Pinpoint the cell where the given text exists, returning its [x, y] midpoint coordinate. 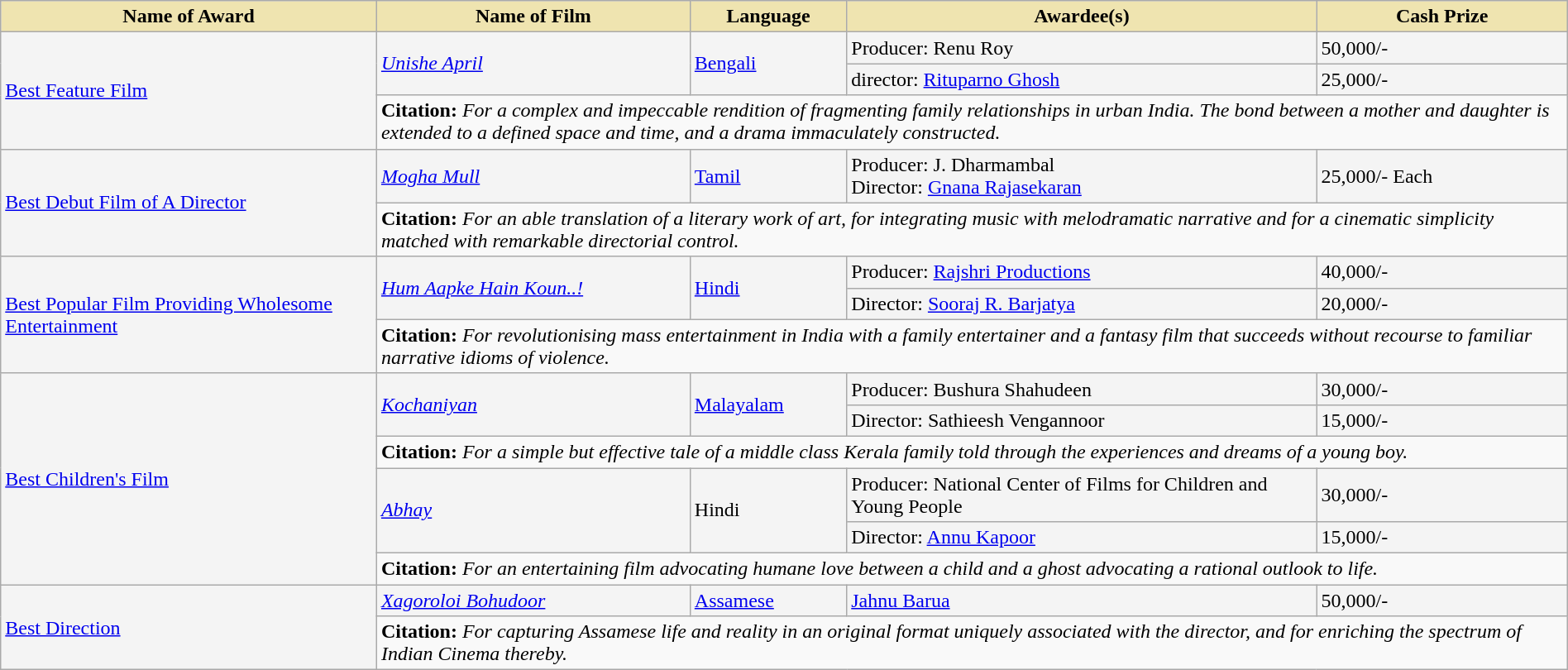
Awardee(s) [1082, 17]
Malayalam [767, 404]
40,000/- [1442, 272]
Best Direction [189, 627]
Xagoroloi Bohudoor [533, 601]
Producer: Bushura Shahudeen [1082, 389]
Name of Award [189, 17]
Best Popular Film Providing Wholesome Entertainment [189, 314]
Assamese [767, 601]
Producer: National Center of Films for Children and Young People [1082, 495]
20,000/- [1442, 304]
Language [767, 17]
Citation: For an entertaining film advocating humane love between a child and a ghost advocating a rational outlook to life. [972, 569]
Director: Sathieesh Vengannoor [1082, 420]
Bengali [767, 64]
Hum Aapke Hain Koun..! [533, 288]
Mogha Mull [533, 175]
Cash Prize [1442, 17]
Citation: For a simple but effective tale of a middle class Kerala family told through the experiences and dreams of a young boy. [972, 452]
Unishe April [533, 64]
Producer: J. DharmambalDirector: Gnana Rajasekaran [1082, 175]
Director: Annu Kapoor [1082, 538]
Best Children's Film [189, 478]
25,000/- [1442, 79]
Director: Sooraj R. Barjatya [1082, 304]
Tamil [767, 175]
25,000/- Each [1442, 175]
director: Rituparno Ghosh [1082, 79]
Best Debut Film of A Director [189, 203]
Name of Film [533, 17]
Abhay [533, 511]
Producer: Rajshri Productions [1082, 272]
Best Feature Film [189, 91]
Jahnu Barua [1082, 601]
Kochaniyan [533, 404]
Producer: Renu Roy [1082, 48]
